Capture the cell that displays the provided text and extract its [x, y] central coordinate. 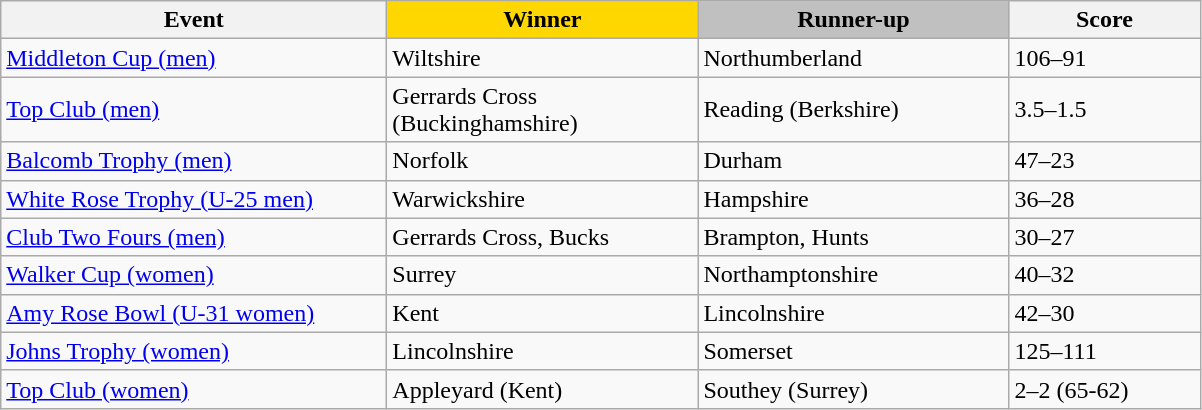
42–30 [1104, 313]
36–28 [1104, 199]
40–32 [1104, 275]
2–2 (65-62) [1104, 389]
Middleton Cup (men) [194, 58]
Norfolk [542, 161]
Somerset [854, 351]
Appleyard (Kent) [542, 389]
Event [194, 20]
Hampshire [854, 199]
Club Two Fours (men) [194, 237]
Wiltshire [542, 58]
Top Club (men) [194, 110]
Surrey [542, 275]
Reading (Berkshire) [854, 110]
Amy Rose Bowl (U-31 women) [194, 313]
30–27 [1104, 237]
3.5–1.5 [1104, 110]
Balcomb Trophy (men) [194, 161]
Top Club (women) [194, 389]
106–91 [1104, 58]
Northumberland [854, 58]
125–111 [1104, 351]
White Rose Trophy (U-25 men) [194, 199]
Gerrards Cross (Buckinghamshire) [542, 110]
Kent [542, 313]
Warwickshire [542, 199]
Northamptonshire [854, 275]
Gerrards Cross, Bucks [542, 237]
Brampton, Hunts [854, 237]
Johns Trophy (women) [194, 351]
Runner-up [854, 20]
Walker Cup (women) [194, 275]
Winner [542, 20]
Southey (Surrey) [854, 389]
Score [1104, 20]
47–23 [1104, 161]
Durham [854, 161]
